Provide the [x, y] coordinate of the cell's center where the given text is located.  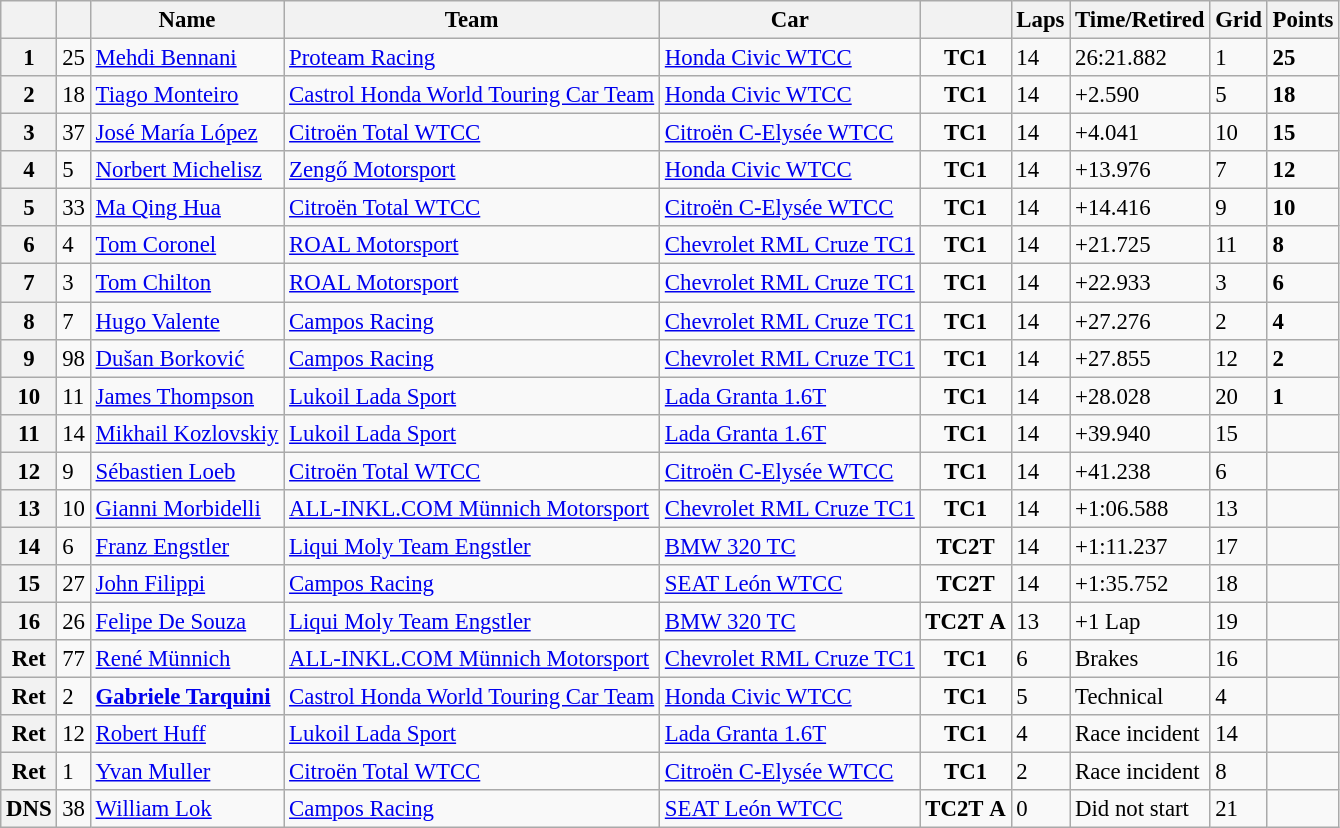
Proteam Racing [472, 58]
17 [1238, 546]
Car [790, 20]
+1:35.752 [1140, 584]
René Münnich [186, 659]
+13.976 [1140, 170]
Gabriele Tarquini [186, 697]
+1:06.588 [1140, 509]
37 [74, 133]
26 [74, 621]
Mehdi Bennani [186, 58]
+4.041 [1140, 133]
26:21.882 [1140, 58]
+22.933 [1140, 283]
+41.238 [1140, 471]
José María López [186, 133]
Laps [1040, 20]
Sébastien Loeb [186, 471]
Zengő Motorsport [472, 170]
William Lok [186, 809]
0 [1040, 809]
Name [186, 20]
21 [1238, 809]
Time/Retired [1140, 20]
+27.855 [1140, 358]
38 [74, 809]
+14.416 [1140, 208]
77 [74, 659]
33 [74, 208]
20 [1238, 396]
98 [74, 358]
Tom Chilton [186, 283]
19 [1238, 621]
Yvan Muller [186, 772]
+27.276 [1140, 321]
+21.725 [1140, 245]
Mikhail Kozlovskiy [186, 433]
Did not start [1140, 809]
Brakes [1140, 659]
Points [1302, 20]
Team [472, 20]
+39.940 [1140, 433]
James Thompson [186, 396]
+28.028 [1140, 396]
27 [74, 584]
Felipe De Souza [186, 621]
Technical [1140, 697]
+1 Lap [1140, 621]
Tiago Monteiro [186, 95]
+1:11.237 [1140, 546]
Hugo Valente [186, 321]
Grid [1238, 20]
Ma Qing Hua [186, 208]
John Filippi [186, 584]
Gianni Morbidelli [186, 509]
+2.590 [1140, 95]
Dušan Borković [186, 358]
Robert Huff [186, 734]
Norbert Michelisz [186, 170]
Tom Coronel [186, 245]
Franz Engstler [186, 546]
DNS [29, 809]
